Identify which cell holds the provided text, then report its [X, Y] central coordinate. 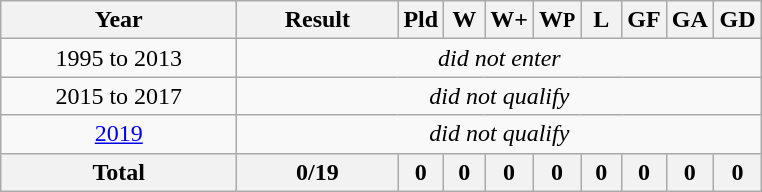
W+ [510, 20]
2019 [119, 134]
Result [318, 20]
Total [119, 172]
GD [738, 20]
L [602, 20]
1995 to 2013 [119, 58]
did not enter [500, 58]
Pld [421, 20]
2015 to 2017 [119, 96]
Year [119, 20]
W [464, 20]
WP [556, 20]
GA [690, 20]
GF [644, 20]
0/19 [318, 172]
